Search for the cell housing the specified text and yield its [x, y] center coordinate. 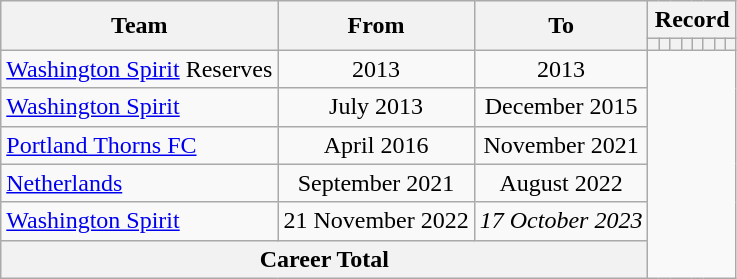
Record [692, 20]
Portland Thorns FC [140, 145]
December 2015 [561, 107]
17 October 2023 [561, 221]
July 2013 [376, 107]
21 November 2022 [376, 221]
Netherlands [140, 183]
November 2021 [561, 145]
To [561, 26]
Washington Spirit Reserves [140, 69]
Career Total [324, 259]
August 2022 [561, 183]
Team [140, 26]
September 2021 [376, 183]
From [376, 26]
April 2016 [376, 145]
